Provide the (x, y) coordinate of the cell's center where the given text is located.  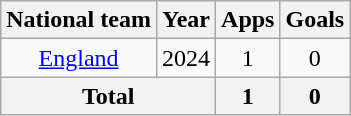
Apps (248, 20)
Total (108, 96)
Goals (315, 20)
National team (79, 20)
England (79, 58)
2024 (186, 58)
Year (186, 20)
